Extract the (x, y) coordinate from the center of the cell holding the provided text.  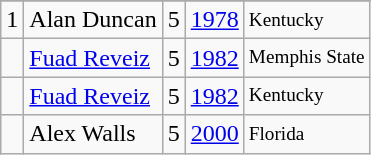
Alan Duncan (93, 20)
Florida (306, 134)
1978 (214, 20)
Alex Walls (93, 134)
2000 (214, 134)
Memphis State (306, 58)
1 (12, 20)
